Find where the given text appears and provide that cell's center as [x, y] coordinate. 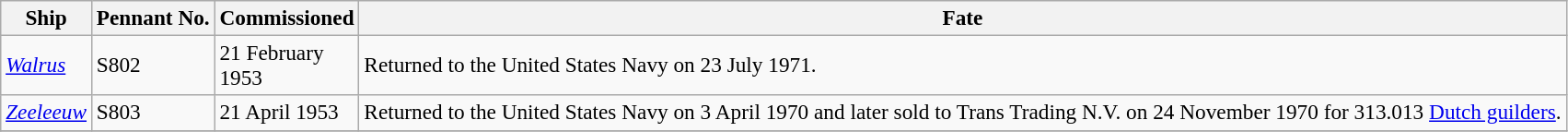
Walrus [46, 65]
Pennant No. [153, 18]
21 April 1953 [287, 113]
21 February 1953 [287, 65]
Zeeleeuw [46, 113]
Commissioned [287, 18]
Fate [963, 18]
Returned to the United States Navy on 23 July 1971. [963, 65]
S803 [153, 113]
S802 [153, 65]
Returned to the United States Navy on 3 April 1970 and later sold to Trans Trading N.V. on 24 November 1970 for 313.013 Dutch guilders. [963, 113]
Ship [46, 18]
